Scan for the cell matching the given text and deliver its [x, y] coordinate at center. 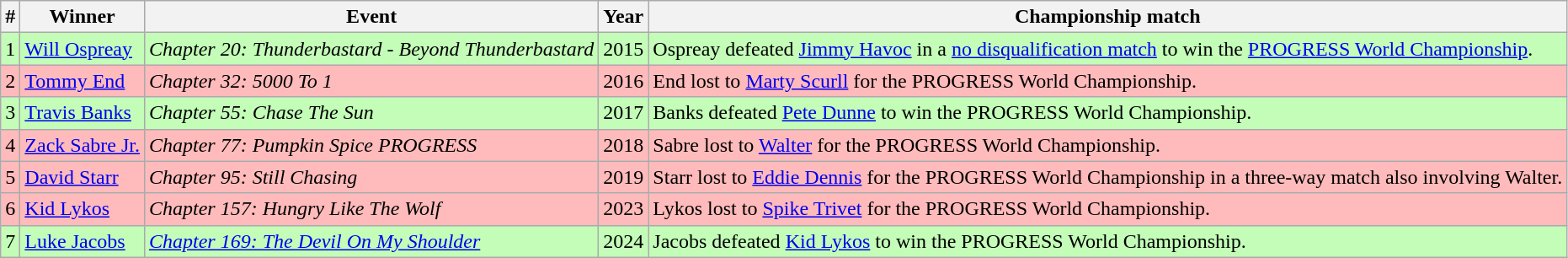
4 [10, 145]
End lost to Marty Scurll for the PROGRESS World Championship. [1108, 81]
1 [10, 49]
Zack Sabre Jr. [83, 145]
2015 [623, 49]
Championship match [1108, 17]
Chapter 32: 5000 To 1 [371, 81]
2018 [623, 145]
Chapter 157: Hungry Like The Wolf [371, 209]
2023 [623, 209]
Starr lost to Eddie Dennis for the PROGRESS World Championship in a three-way match also involving Walter. [1108, 177]
Luke Jacobs [83, 241]
2 [10, 81]
2017 [623, 113]
6 [10, 209]
Event [371, 17]
Winner [83, 17]
Ospreay defeated Jimmy Havoc in a no disqualification match to win the PROGRESS World Championship. [1108, 49]
Kid Lykos [83, 209]
Banks defeated Pete Dunne to win the PROGRESS World Championship. [1108, 113]
2019 [623, 177]
Chapter 169: The Devil On My Shoulder [371, 241]
Year [623, 17]
Lykos lost to Spike Trivet for the PROGRESS World Championship. [1108, 209]
Chapter 55: Chase The Sun [371, 113]
2024 [623, 241]
Sabre lost to Walter for the PROGRESS World Championship. [1108, 145]
Will Ospreay [83, 49]
Travis Banks [83, 113]
2016 [623, 81]
5 [10, 177]
# [10, 17]
Chapter 20: Thunderbastard - Beyond Thunderbastard [371, 49]
Tommy End [83, 81]
7 [10, 241]
3 [10, 113]
Chapter 95: Still Chasing [371, 177]
Chapter 77: Pumpkin Spice PROGRESS [371, 145]
Jacobs defeated Kid Lykos to win the PROGRESS World Championship. [1108, 241]
David Starr [83, 177]
